For the text-containing cell, return its midpoint in [x, y] coordinate format. 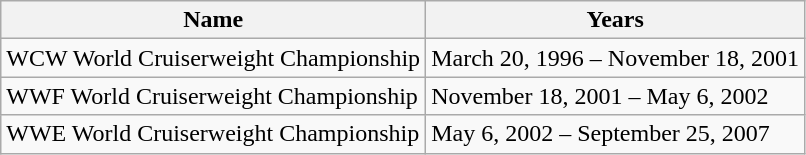
November 18, 2001 – May 6, 2002 [616, 96]
WWE World Cruiserweight Championship [214, 134]
Name [214, 20]
March 20, 1996 – November 18, 2001 [616, 58]
WCW World Cruiserweight Championship [214, 58]
WWF World Cruiserweight Championship [214, 96]
Years [616, 20]
May 6, 2002 – September 25, 2007 [616, 134]
